Detect which cell encompasses the target text, then output its [X, Y] center coordinate. 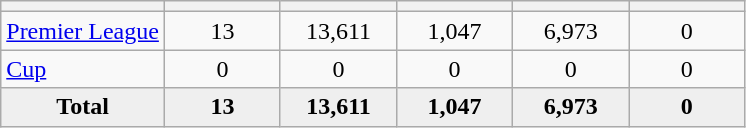
Premier League [83, 31]
Total [83, 107]
Cup [83, 69]
